Pinpoint the cell where the given text exists, returning its [X, Y] midpoint coordinate. 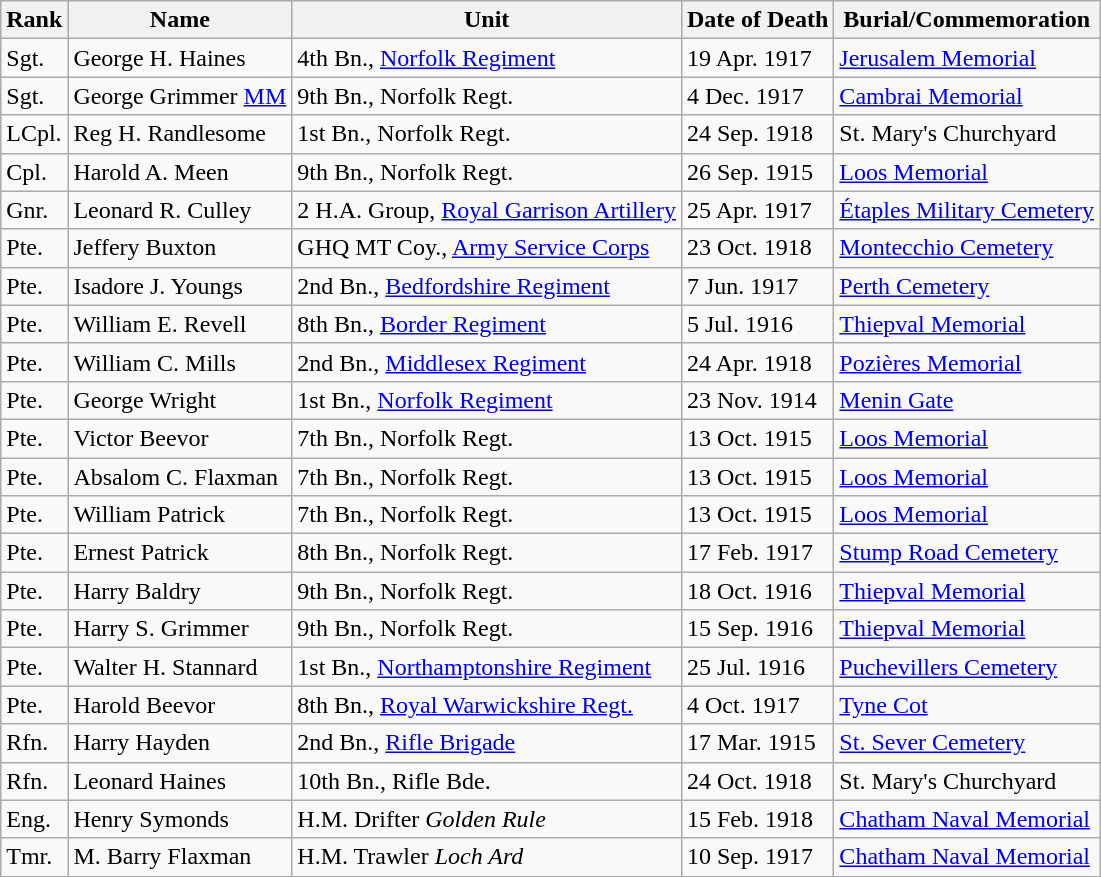
Jerusalem Memorial [967, 58]
Burial/Commemoration [967, 20]
George Grimmer MM [180, 96]
15 Sep. 1916 [757, 629]
Leonard Haines [180, 781]
Étaples Military Cemetery [967, 210]
Cambrai Memorial [967, 96]
5 Jul. 1916 [757, 324]
19 Apr. 1917 [757, 58]
Absalom C. Flaxman [180, 477]
Leonard R. Culley [180, 210]
26 Sep. 1915 [757, 172]
Tmr. [34, 857]
Tyne Cot [967, 705]
H.M. Trawler Loch Ard [487, 857]
H.M. Drifter Golden Rule [487, 819]
Date of Death [757, 20]
Rank [34, 20]
Puchevillers Cemetery [967, 667]
Perth Cemetery [967, 286]
1st Bn., Northamptonshire Regiment [487, 667]
1st Bn., Norfolk Regt. [487, 134]
Gnr. [34, 210]
Henry Symonds [180, 819]
2nd Bn., Middlesex Regiment [487, 362]
2nd Bn., Rifle Brigade [487, 743]
Ernest Patrick [180, 553]
4 Dec. 1917 [757, 96]
William E. Revell [180, 324]
8th Bn., Border Regiment [487, 324]
Montecchio Cemetery [967, 248]
24 Sep. 1918 [757, 134]
25 Apr. 1917 [757, 210]
7 Jun. 1917 [757, 286]
Cpl. [34, 172]
1st Bn., Norfolk Regiment [487, 400]
2 H.A. Group, Royal Garrison Artillery [487, 210]
William Patrick [180, 515]
17 Mar. 1915 [757, 743]
23 Nov. 1914 [757, 400]
Walter H. Stannard [180, 667]
23 Oct. 1918 [757, 248]
M. Barry Flaxman [180, 857]
Stump Road Cemetery [967, 553]
4 Oct. 1917 [757, 705]
Jeffery Buxton [180, 248]
18 Oct. 1916 [757, 591]
8th Bn., Royal Warwickshire Regt. [487, 705]
Menin Gate [967, 400]
24 Oct. 1918 [757, 781]
8th Bn., Norfolk Regt. [487, 553]
15 Feb. 1918 [757, 819]
Name [180, 20]
Reg H. Randlesome [180, 134]
Harold A. Meen [180, 172]
Harry Hayden [180, 743]
St. Sever Cemetery [967, 743]
Unit [487, 20]
10 Sep. 1917 [757, 857]
Eng. [34, 819]
LCpl. [34, 134]
George Wright [180, 400]
Harold Beevor [180, 705]
4th Bn., Norfolk Regiment [487, 58]
2nd Bn., Bedfordshire Regiment [487, 286]
25 Jul. 1916 [757, 667]
Harry S. Grimmer [180, 629]
Victor Beevor [180, 438]
10th Bn., Rifle Bde. [487, 781]
William C. Mills [180, 362]
24 Apr. 1918 [757, 362]
George H. Haines [180, 58]
Harry Baldry [180, 591]
17 Feb. 1917 [757, 553]
GHQ MT Coy., Army Service Corps [487, 248]
Isadore J. Youngs [180, 286]
Pozières Memorial [967, 362]
